Capture the cell that displays the provided text and extract its [x, y] central coordinate. 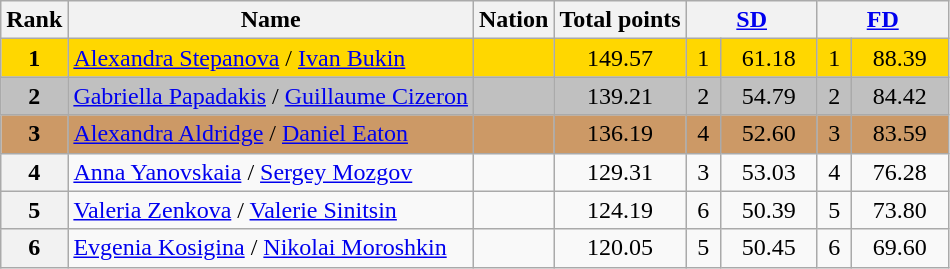
Evgenia Kosigina / Nikolai Moroshkin [271, 248]
84.42 [900, 96]
69.60 [900, 248]
50.39 [768, 210]
120.05 [620, 248]
53.03 [768, 172]
Alexandra Aldridge / Daniel Eaton [271, 134]
SD [752, 20]
76.28 [900, 172]
88.39 [900, 58]
54.79 [768, 96]
124.19 [620, 210]
50.45 [768, 248]
Nation [513, 20]
Anna Yanovskaia / Sergey Mozgov [271, 172]
61.18 [768, 58]
FD [882, 20]
Total points [620, 20]
52.60 [768, 134]
139.21 [620, 96]
136.19 [620, 134]
Name [271, 20]
83.59 [900, 134]
Rank [34, 20]
Valeria Zenkova / Valerie Sinitsin [271, 210]
129.31 [620, 172]
Alexandra Stepanova / Ivan Bukin [271, 58]
149.57 [620, 58]
Gabriella Papadakis / Guillaume Cizeron [271, 96]
73.80 [900, 210]
